Output the [x, y] coordinate of the center of the cell containing the given text.  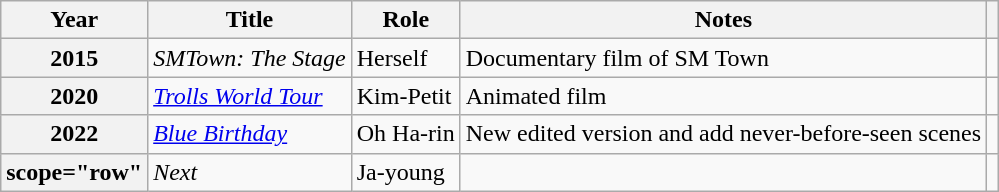
Documentary film of SM Town [723, 58]
Role [406, 20]
Animated film [723, 96]
SMTown: The Stage [250, 58]
New edited version and add never-before-seen scenes [723, 134]
Notes [723, 20]
2015 [74, 58]
Herself [406, 58]
Year [74, 20]
scope="row" [74, 172]
Blue Birthday [250, 134]
Next [250, 172]
Trolls World Tour [250, 96]
Ja-young [406, 172]
Title [250, 20]
Kim-Petit [406, 96]
Oh Ha-rin [406, 134]
2020 [74, 96]
2022 [74, 134]
